From the cell containing the given text, extract its center point as (X, Y) coordinate. 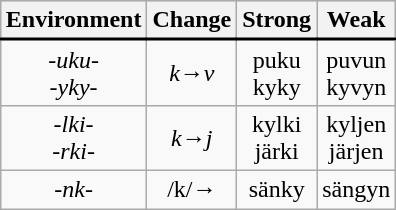
sänky (277, 189)
k→v (192, 73)
sängyn (356, 189)
puvun kyvyn (356, 73)
Change (192, 20)
/k/→ (192, 189)
Environment (74, 20)
-lki- -rki- (74, 138)
k→j (192, 138)
Weak (356, 20)
kylki järki (277, 138)
-nk- (74, 189)
Strong (277, 20)
kyljen järjen (356, 138)
puku kyky (277, 73)
-uku- -yky- (74, 73)
